Pinpoint the cell where the given text exists, returning its (x, y) midpoint coordinate. 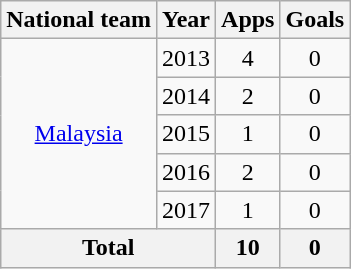
2016 (186, 172)
10 (248, 248)
2014 (186, 96)
2017 (186, 210)
Apps (248, 20)
2013 (186, 58)
Malaysia (79, 134)
Goals (315, 20)
4 (248, 58)
National team (79, 20)
Total (108, 248)
Year (186, 20)
2015 (186, 134)
